Detect which cell encompasses the target text, then output its [x, y] center coordinate. 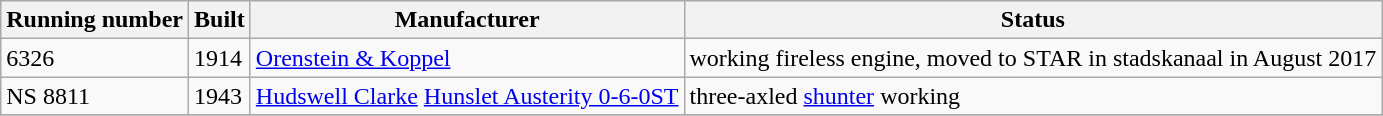
NS 8811 [95, 96]
6326 [95, 58]
1914 [220, 58]
Running number [95, 20]
Hudswell Clarke Hunslet Austerity 0-6-0ST [467, 96]
1943 [220, 96]
Manufacturer [467, 20]
Built [220, 20]
three-axled shunter working [1033, 96]
Orenstein & Koppel [467, 58]
Status [1033, 20]
working fireless engine, moved to STAR in stadskanaal in August 2017 [1033, 58]
